Search for the cell housing the specified text and yield its [X, Y] center coordinate. 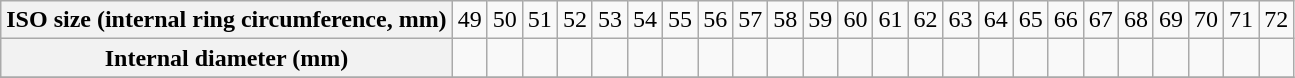
61 [890, 20]
69 [1170, 20]
70 [1206, 20]
71 [1242, 20]
56 [716, 20]
66 [1066, 20]
63 [960, 20]
68 [1136, 20]
54 [644, 20]
Internal diameter (mm) [226, 58]
72 [1276, 20]
65 [1030, 20]
64 [996, 20]
50 [504, 20]
59 [820, 20]
52 [574, 20]
53 [610, 20]
58 [786, 20]
51 [540, 20]
62 [926, 20]
49 [470, 20]
60 [856, 20]
ISO size (internal ring circumference, mm) [226, 20]
57 [750, 20]
55 [680, 20]
67 [1100, 20]
